Output the (X, Y) coordinate of the center of the cell containing the given text.  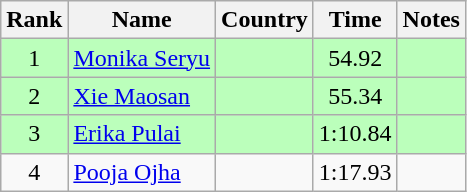
Pooja Ojha (142, 172)
Monika Seryu (142, 58)
Time (355, 20)
Notes (431, 20)
1 (34, 58)
Rank (34, 20)
1:17.93 (355, 172)
Erika Pulai (142, 134)
2 (34, 96)
55.34 (355, 96)
1:10.84 (355, 134)
54.92 (355, 58)
Country (265, 20)
4 (34, 172)
3 (34, 134)
Xie Maosan (142, 96)
Name (142, 20)
